Return the (X, Y) coordinate for the center point of the cell that contains the specified text.  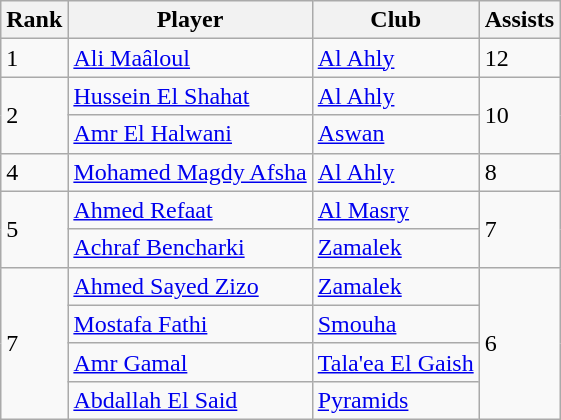
4 (34, 172)
Smouha (396, 324)
6 (519, 343)
2 (34, 115)
Aswan (396, 134)
Club (396, 20)
Assists (519, 20)
8 (519, 172)
Al Masry (396, 210)
Achraf Bencharki (190, 248)
Ali Maâloul (190, 58)
1 (34, 58)
12 (519, 58)
5 (34, 229)
Amr Gamal (190, 362)
Tala'ea El Gaish (396, 362)
Pyramids (396, 400)
Ahmed Refaat (190, 210)
Abdallah El Said (190, 400)
Player (190, 20)
Mostafa Fathi (190, 324)
Ahmed Sayed Zizo (190, 286)
Hussein El Shahat (190, 96)
Amr El Halwani (190, 134)
Rank (34, 20)
10 (519, 115)
Mohamed Magdy Afsha (190, 172)
